Search for the cell housing the specified text and yield its [X, Y] center coordinate. 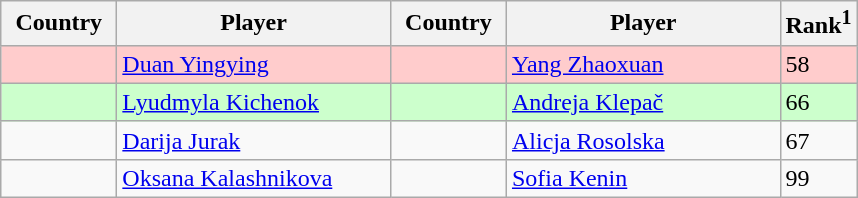
Andreja Klepač [643, 102]
Darija Jurak [254, 140]
99 [818, 178]
Alicja Rosolska [643, 140]
58 [818, 64]
Lyudmyla Kichenok [254, 102]
Rank1 [818, 24]
67 [818, 140]
66 [818, 102]
Oksana Kalashnikova [254, 178]
Yang Zhaoxuan [643, 64]
Duan Yingying [254, 64]
Sofia Kenin [643, 178]
